Output the [X, Y] coordinate of the center of the cell containing the given text.  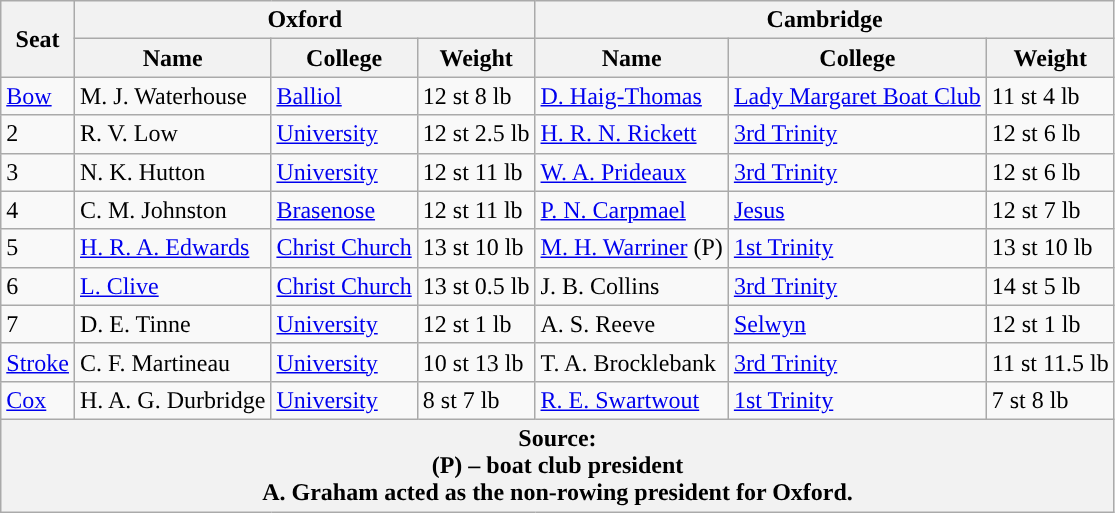
D. E. Tinne [172, 324]
Balliol [344, 96]
2 [38, 134]
Stroke [38, 362]
T. A. Brocklebank [632, 362]
Selwyn [857, 324]
12 st 2.5 lb [476, 134]
N. K. Hutton [172, 172]
C. M. Johnston [172, 210]
R. E. Swartwout [632, 400]
3 [38, 172]
Lady Margaret Boat Club [857, 96]
C. F. Martineau [172, 362]
W. A. Prideaux [632, 172]
D. Haig-Thomas [632, 96]
Jesus [857, 210]
Oxford [304, 20]
A. S. Reeve [632, 324]
14 st 5 lb [1050, 286]
Brasenose [344, 210]
7 [38, 324]
P. N. Carpmael [632, 210]
7 st 8 lb [1050, 400]
11 st 4 lb [1050, 96]
H. R. N. Rickett [632, 134]
4 [38, 210]
H. R. A. Edwards [172, 248]
Source:(P) – boat club presidentA. Graham acted as the non-rowing president for Oxford. [558, 465]
12 st 7 lb [1050, 210]
6 [38, 286]
13 st 0.5 lb [476, 286]
Cambridge [824, 20]
Seat [38, 39]
10 st 13 lb [476, 362]
12 st 8 lb [476, 96]
H. A. G. Durbridge [172, 400]
L. Clive [172, 286]
Bow [38, 96]
R. V. Low [172, 134]
8 st 7 lb [476, 400]
J. B. Collins [632, 286]
M. J. Waterhouse [172, 96]
5 [38, 248]
Cox [38, 400]
M. H. Warriner (P) [632, 248]
11 st 11.5 lb [1050, 362]
